Locate the cell with the specified text and output its (X, Y) center coordinate. 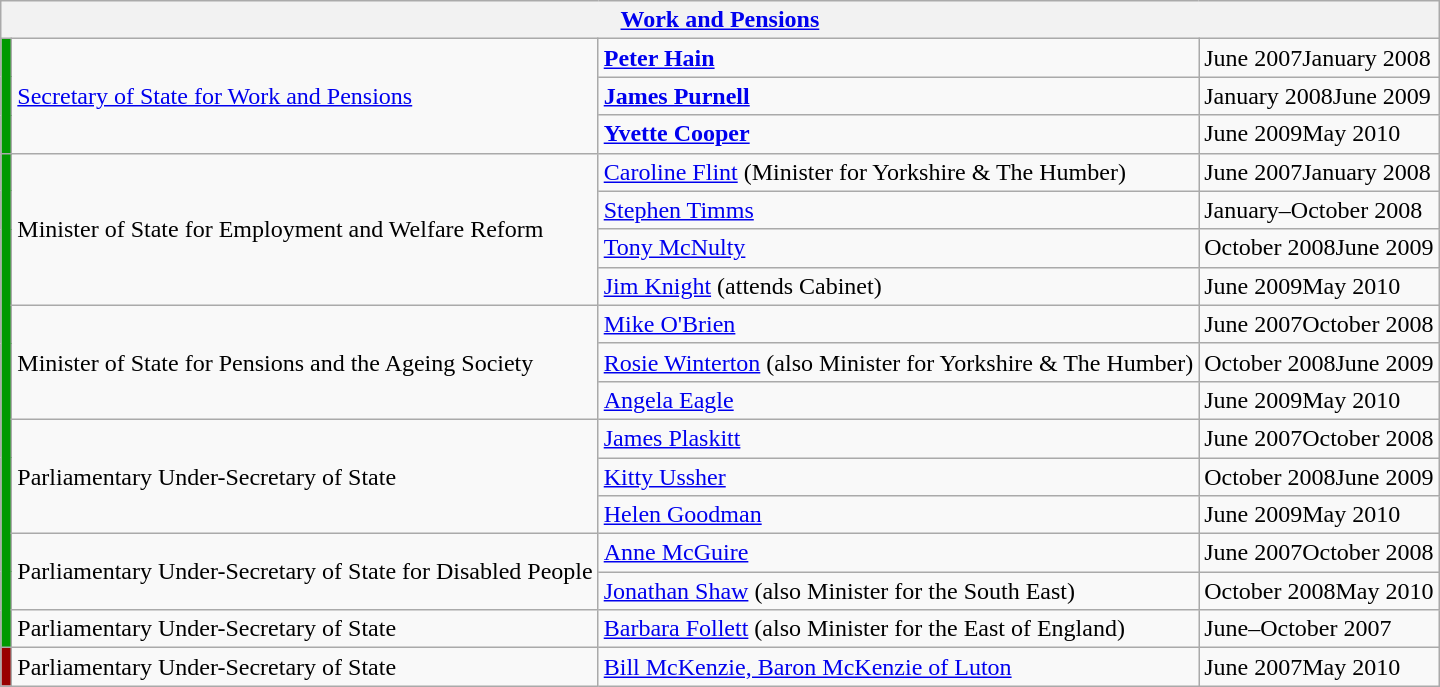
January–October 2008 (1319, 210)
Minister of State for Pensions and the Ageing Society (305, 362)
Helen Goodman (898, 515)
James Plaskitt (898, 438)
Kitty Ussher (898, 477)
January 2008June 2009 (1319, 96)
Tony McNulty (898, 248)
Caroline Flint (Minister for Yorkshire & The Humber) (898, 172)
Jonathan Shaw (also Minister for the South East) (898, 591)
Minister of State for Employment and Welfare Reform (305, 229)
James Purnell (898, 96)
Work and Pensions (720, 20)
Mike O'Brien (898, 324)
Angela Eagle (898, 400)
Barbara Follett (also Minister for the East of England) (898, 629)
Bill McKenzie, Baron McKenzie of Luton (898, 667)
Rosie Winterton (also Minister for Yorkshire & The Humber) (898, 362)
October 2008May 2010 (1319, 591)
Anne McGuire (898, 553)
Secretary of State for Work and Pensions (305, 96)
Jim Knight (attends Cabinet) (898, 286)
Parliamentary Under-Secretary of State for Disabled People (305, 572)
June–October 2007 (1319, 629)
Stephen Timms (898, 210)
Yvette Cooper (898, 134)
Peter Hain (898, 58)
June 2007May 2010 (1319, 667)
